Scan for the cell matching the given text and deliver its [x, y] coordinate at center. 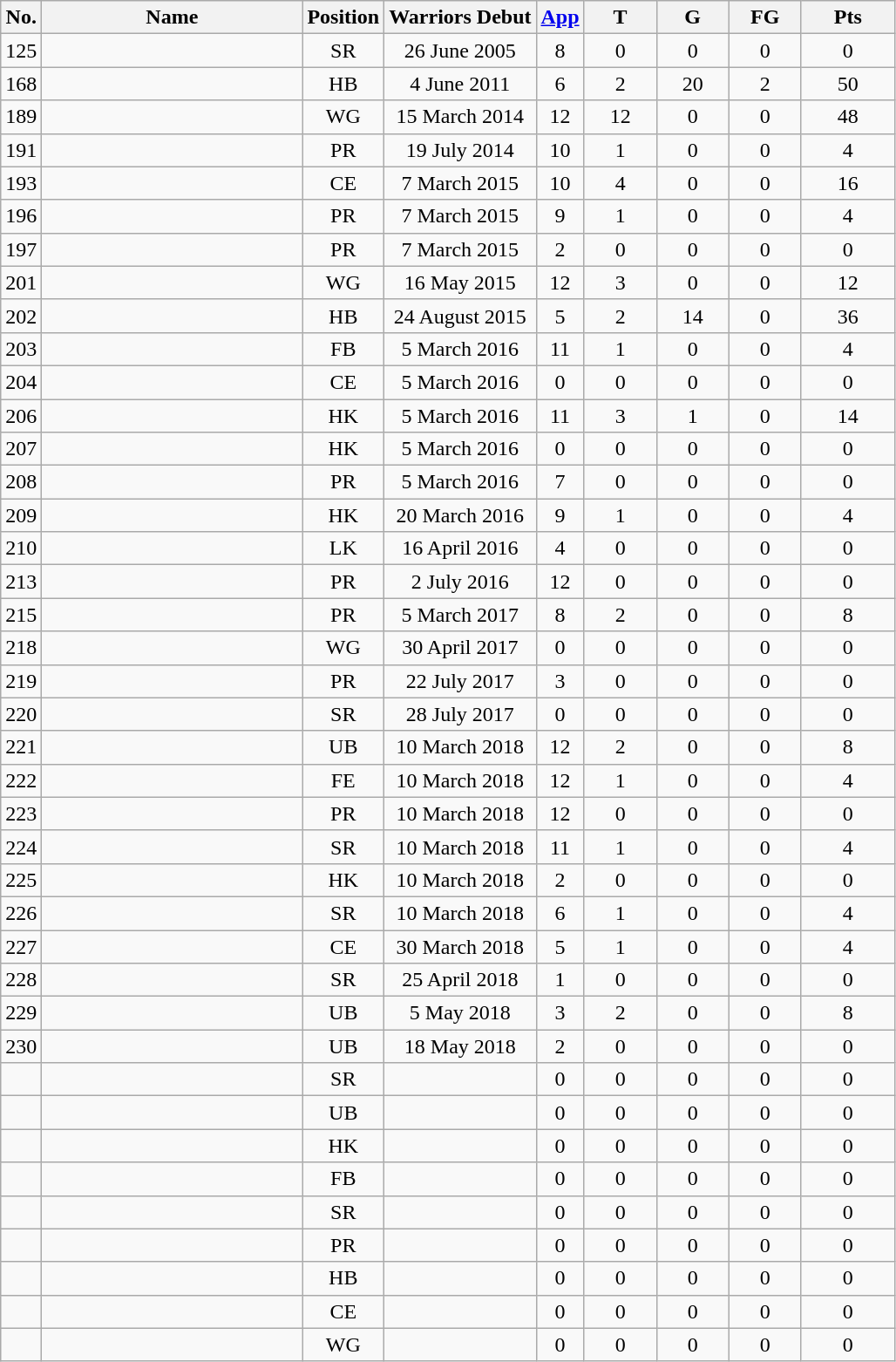
G [692, 17]
24 August 2015 [460, 316]
4 June 2011 [460, 84]
222 [21, 780]
20 March 2016 [460, 515]
7 [560, 482]
206 [21, 416]
225 [21, 880]
204 [21, 382]
193 [21, 183]
221 [21, 747]
Pts [847, 17]
25 April 2018 [460, 980]
No. [21, 17]
207 [21, 449]
191 [21, 150]
FG [765, 17]
215 [21, 615]
223 [21, 814]
209 [21, 515]
Warriors Debut [460, 17]
App [560, 17]
218 [21, 648]
226 [21, 913]
220 [21, 714]
20 [692, 84]
230 [21, 1046]
219 [21, 681]
28 July 2017 [460, 714]
16 April 2016 [460, 548]
18 May 2018 [460, 1046]
50 [847, 84]
201 [21, 283]
168 [21, 84]
16 [847, 183]
210 [21, 548]
228 [21, 980]
229 [21, 1013]
Position [343, 17]
T [621, 17]
22 July 2017 [460, 681]
15 March 2014 [460, 117]
197 [21, 249]
227 [21, 946]
30 March 2018 [460, 946]
202 [21, 316]
224 [21, 847]
16 May 2015 [460, 283]
26 June 2005 [460, 51]
125 [21, 51]
LK [343, 548]
Name [173, 17]
2 July 2016 [460, 582]
48 [847, 117]
19 July 2014 [460, 150]
203 [21, 349]
5 March 2017 [460, 615]
189 [21, 117]
208 [21, 482]
5 May 2018 [460, 1013]
196 [21, 216]
FE [343, 780]
30 April 2017 [460, 648]
36 [847, 316]
213 [21, 582]
